Find where the given text appears and provide that cell's center as [X, Y] coordinate. 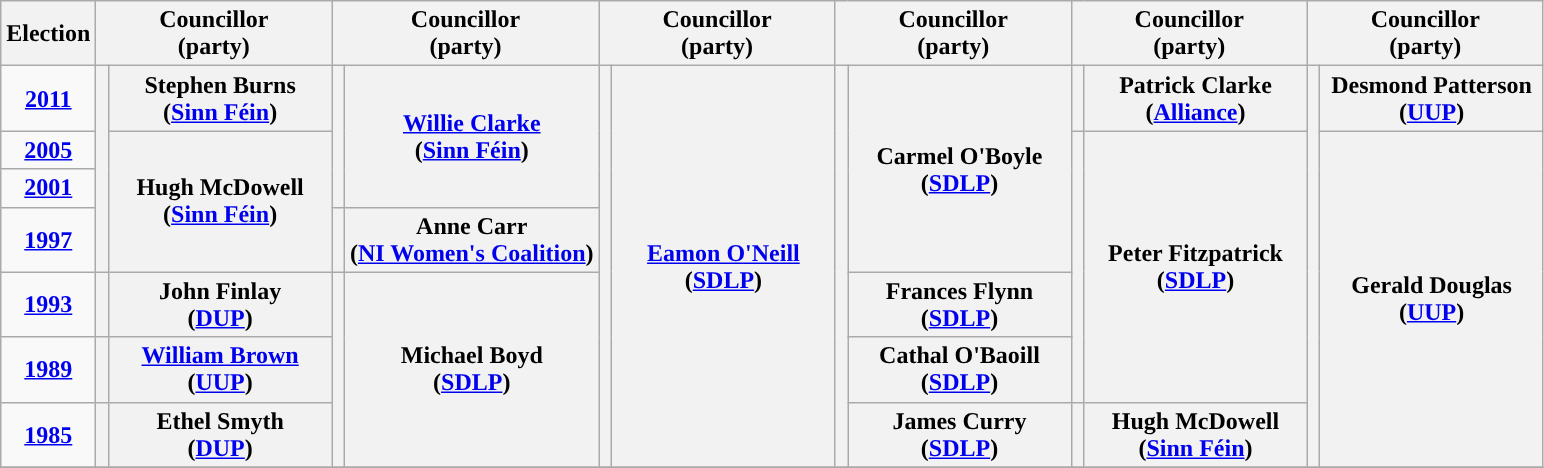
2001 [48, 188]
Peter Fitzpatrick (SDLP) [1196, 266]
Election [48, 34]
James Curry (SDLP) [960, 434]
Michael Boyd (SDLP) [472, 370]
Anne Carr (NI Women's Coalition) [472, 240]
1993 [48, 304]
1989 [48, 370]
Frances Flynn (SDLP) [960, 304]
1997 [48, 240]
Stephen Burns (Sinn Féin) [220, 98]
Carmel O'Boyle (SDLP) [960, 169]
Cathal O'Baoill (SDLP) [960, 370]
John Finlay (DUP) [220, 304]
Willie Clarke (Sinn Féin) [472, 136]
William Brown (UUP) [220, 370]
Patrick Clarke (Alliance) [1196, 98]
Ethel Smyth (DUP) [220, 434]
Eamon O'Neill (SDLP) [724, 266]
Desmond Patterson (UUP) [1432, 98]
2005 [48, 150]
2011 [48, 98]
Gerald Douglas (UUP) [1432, 299]
1985 [48, 434]
